Provide the (X, Y) coordinate of the cell's center where the given text is located.  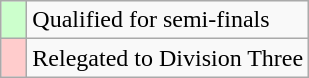
Qualified for semi-finals (168, 20)
Relegated to Division Three (168, 58)
